From the cell containing the given text, extract its center point as [x, y] coordinate. 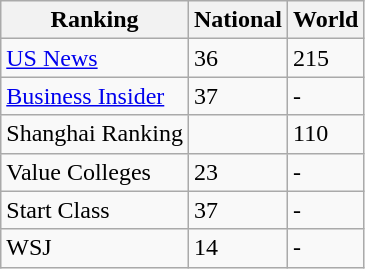
110 [326, 134]
Shanghai Ranking [95, 134]
Start Class [95, 210]
14 [238, 248]
Business Insider [95, 96]
36 [238, 58]
World [326, 20]
23 [238, 172]
Value Colleges [95, 172]
WSJ [95, 248]
US News [95, 58]
Ranking [95, 20]
215 [326, 58]
National [238, 20]
